Provide the [X, Y] coordinate of the cell's center where the given text is located.  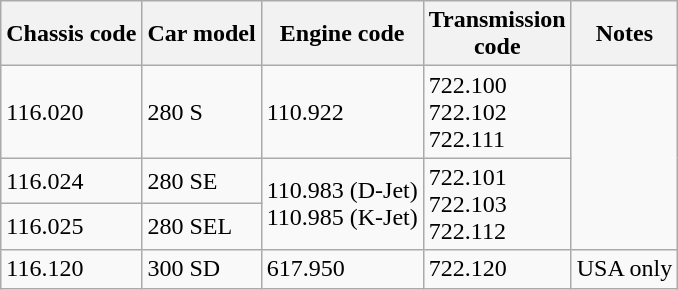
116.024 [72, 181]
617.950 [342, 269]
Chassis code [72, 34]
Notes [624, 34]
110.922 [342, 112]
USA only [624, 269]
722.100722.102722.111 [497, 112]
Car model [202, 34]
722.101722.103722.112 [497, 204]
280 S [202, 112]
Engine code [342, 34]
116.120 [72, 269]
116.025 [72, 227]
300 SD [202, 269]
280 SE [202, 181]
722.120 [497, 269]
280 SEL [202, 227]
110.983 (D-Jet)110.985 (K-Jet) [342, 204]
Transmissioncode [497, 34]
116.020 [72, 112]
